Capture the cell that displays the provided text and extract its [X, Y] central coordinate. 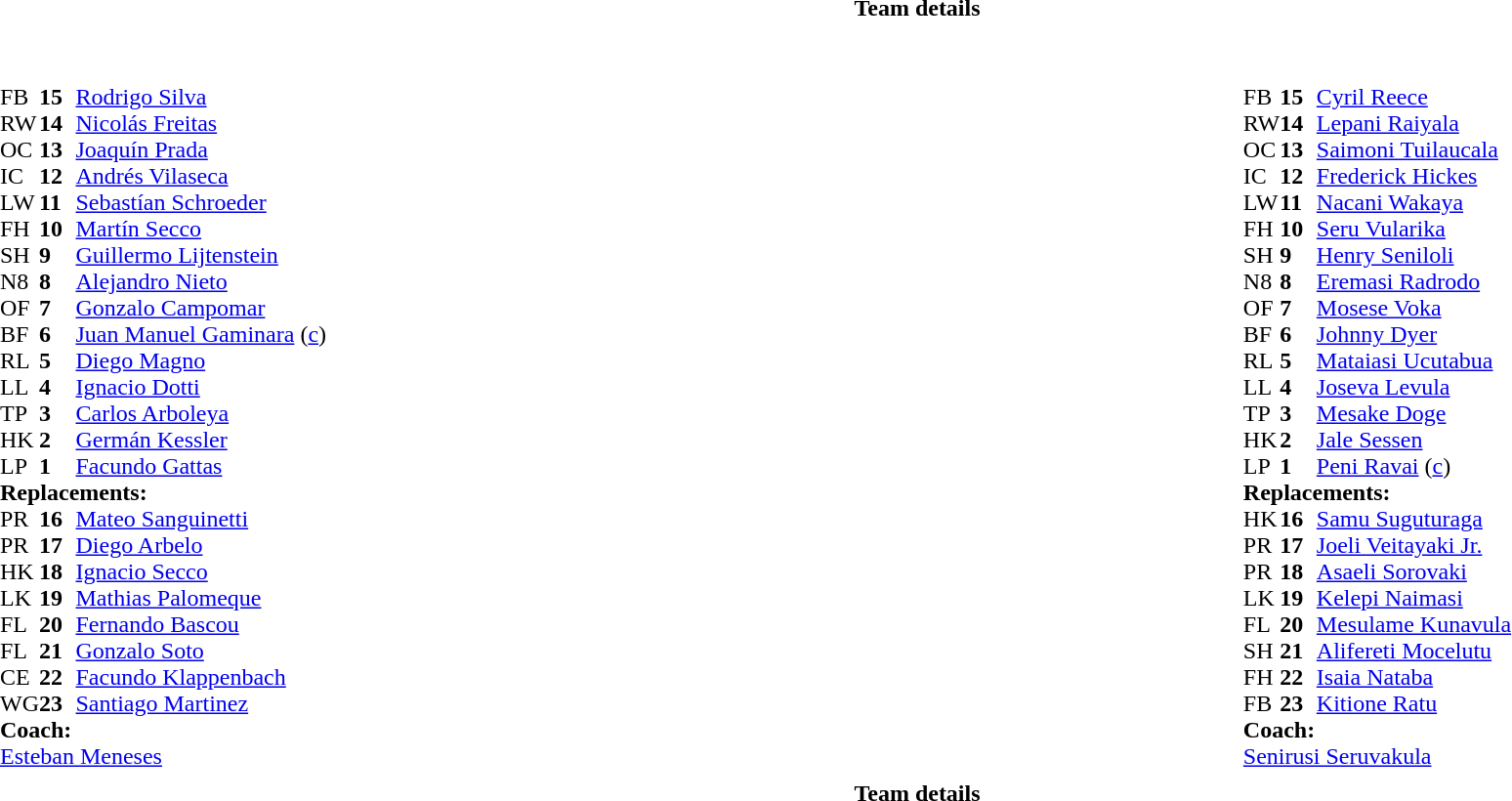
Eremasi Radrodo [1414, 281]
Diego Arbelo [201, 545]
Saimoni Tuilaucala [1414, 150]
Alejandro Nieto [201, 281]
Mataiasi Ucutabua [1414, 361]
Facundo Gattas [201, 467]
Ignacio Dotti [201, 387]
Carlos Arboleya [201, 414]
Cyril Reece [1414, 98]
Mosese Voka [1414, 309]
Guillermo Lijtenstein [201, 256]
Mesake Doge [1414, 414]
Seru Vularika [1414, 229]
Sebastían Schroeder [201, 203]
Senirusi Seruvakula [1377, 756]
Nicolás Freitas [201, 123]
Esteban Meneses [163, 756]
Joaquín Prada [201, 150]
Martín Secco [201, 229]
CE [20, 678]
Juan Manuel Gaminara (c) [201, 334]
Henry Seniloli [1414, 256]
Santiago Martinez [201, 703]
Facundo Klappenbach [201, 678]
Kitione Ratu [1414, 703]
Mateo Sanguinetti [201, 520]
Joeli Veitayaki Jr. [1414, 545]
Johnny Dyer [1414, 334]
WG [20, 703]
Samu Suguturaga [1414, 520]
Jale Sessen [1414, 440]
Fernando Bascou [201, 625]
Kelepi Naimasi [1414, 598]
Rodrigo Silva [201, 98]
Joseva Levula [1414, 387]
Gonzalo Campomar [201, 309]
Isaia Nataba [1414, 678]
Diego Magno [201, 361]
Peni Ravai (c) [1414, 467]
Alifereti Mocelutu [1414, 651]
Nacani Wakaya [1414, 203]
Frederick Hickes [1414, 176]
Asaeli Sorovaki [1414, 572]
Andrés Vilaseca [201, 176]
Gonzalo Soto [201, 651]
Germán Kessler [201, 440]
Mathias Palomeque [201, 598]
Ignacio Secco [201, 572]
Mesulame Kunavula [1414, 625]
Lepani Raiyala [1414, 123]
